Search for the cell housing the specified text and yield its [x, y] center coordinate. 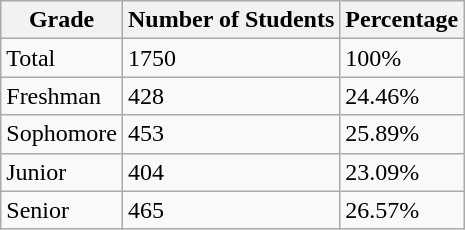
428 [230, 96]
Percentage [402, 20]
100% [402, 58]
465 [230, 210]
24.46% [402, 96]
Freshman [62, 96]
23.09% [402, 172]
404 [230, 172]
25.89% [402, 134]
Junior [62, 172]
Sophomore [62, 134]
Senior [62, 210]
453 [230, 134]
Total [62, 58]
26.57% [402, 210]
1750 [230, 58]
Number of Students [230, 20]
Grade [62, 20]
